Search for the cell housing the specified text and yield its (x, y) center coordinate. 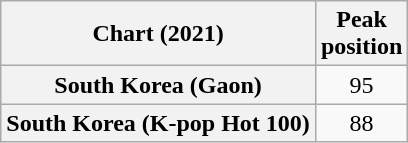
South Korea (K-pop Hot 100) (158, 123)
Chart (2021) (158, 34)
Peakposition (361, 34)
South Korea (Gaon) (158, 85)
95 (361, 85)
88 (361, 123)
